Determine the (x, y) coordinate at the center of the cell enclosing the given text.  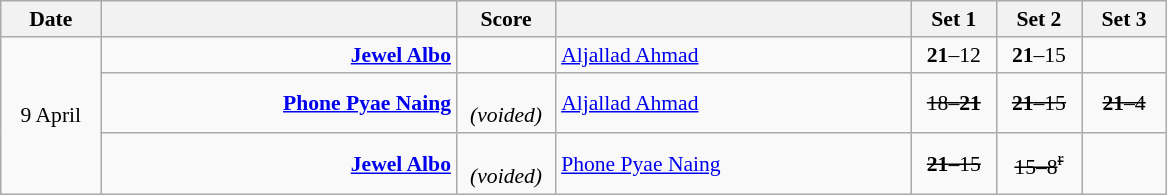
Set 2 (1038, 19)
Set 3 (1124, 19)
21–12 (954, 55)
9 April (51, 116)
15–8r (1038, 164)
21–4 (1124, 102)
Set 1 (954, 19)
Score (506, 19)
Date (51, 19)
18–21 (954, 102)
